For the text-containing cell, return its midpoint in [x, y] coordinate format. 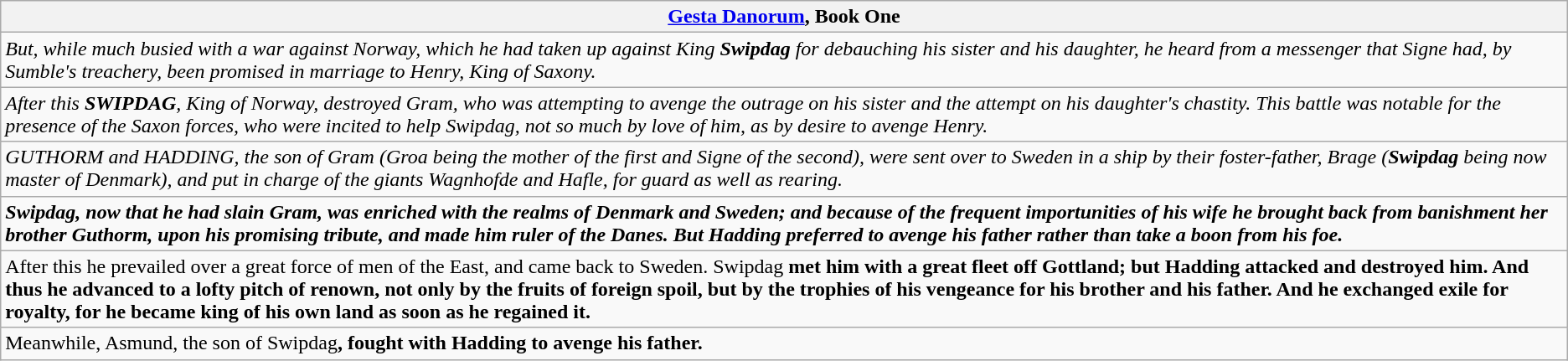
Gesta Danorum, Book One [784, 17]
Meanwhile, Asmund, the son of Swipdag, fought with Hadding to avenge his father. [784, 343]
